Return (x, y) of the center of cell containing provided text 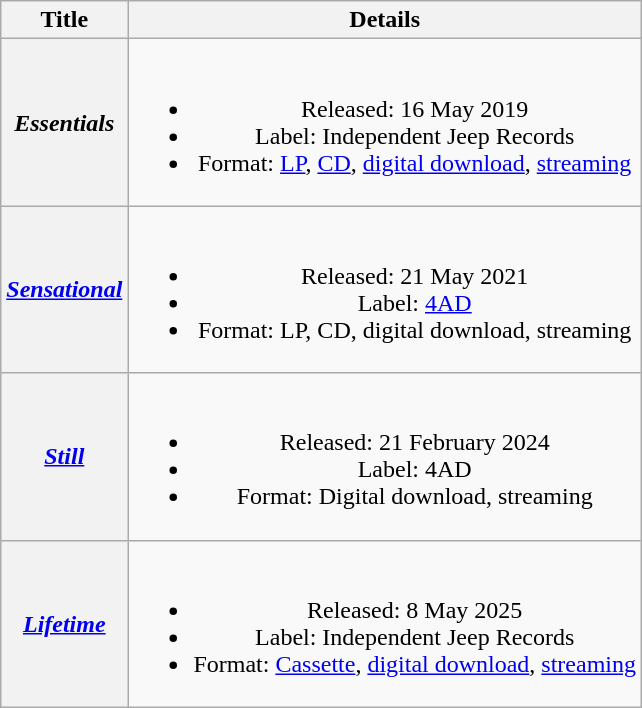
Sensational (64, 290)
Title (64, 20)
Released: 8 May 2025Label: Independent Jeep RecordsFormat: Cassette, digital download, streaming (385, 624)
Still (64, 456)
Essentials (64, 122)
Details (385, 20)
Released: 21 February 2024Label: 4ADFormat: Digital download, streaming (385, 456)
Lifetime (64, 624)
Released: 21 May 2021Label: 4ADFormat: LP, CD, digital download, streaming (385, 290)
Released: 16 May 2019Label: Independent Jeep RecordsFormat: LP, CD, digital download, streaming (385, 122)
